From the cell containing the given text, extract its center point as (x, y) coordinate. 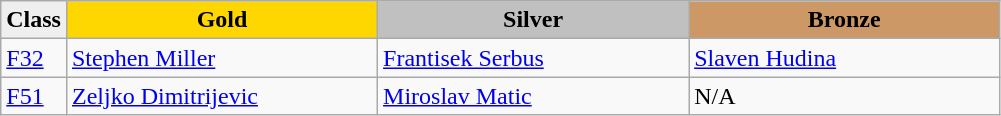
Zeljko Dimitrijevic (222, 96)
Slaven Hudina (844, 58)
Class (34, 20)
Silver (534, 20)
F51 (34, 96)
Frantisek Serbus (534, 58)
F32 (34, 58)
Stephen Miller (222, 58)
Miroslav Matic (534, 96)
N/A (844, 96)
Bronze (844, 20)
Gold (222, 20)
